Locate the cell with the specified text and output its (X, Y) center coordinate. 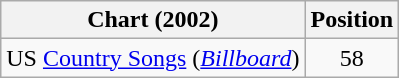
Position (352, 20)
US Country Songs (Billboard) (153, 58)
Chart (2002) (153, 20)
58 (352, 58)
